Provide the (x, y) coordinate of the cell's center where the given text is located.  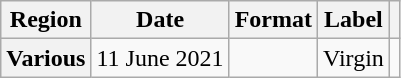
11 June 2021 (160, 58)
Label (353, 20)
Format (273, 20)
Various (46, 58)
Date (160, 20)
Region (46, 20)
Virgin (353, 58)
